Identify which cell holds the provided text, then report its (X, Y) central coordinate. 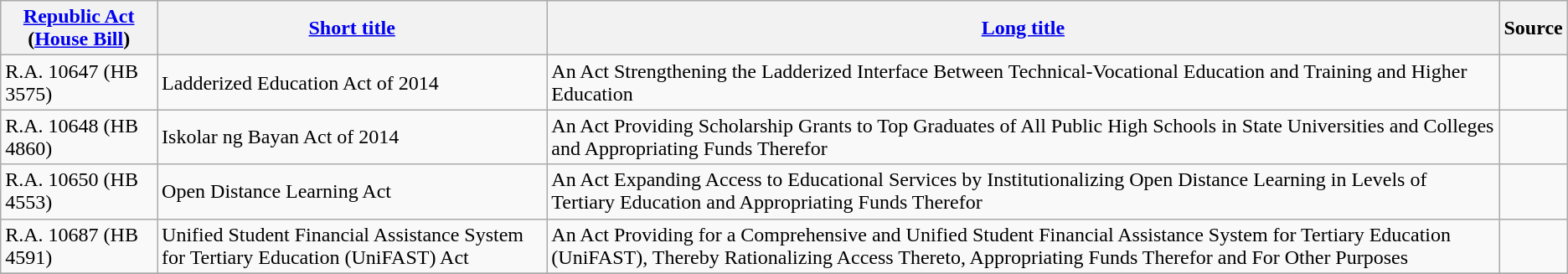
An Act Providing Scholarship Grants to Top Graduates of All Public High Schools in State Universities and Colleges and Appropriating Funds Therefor (1024, 137)
Republic Act (House Bill) (79, 28)
Short title (352, 28)
Unified Student Financial Assistance System for Tertiary Education (UniFAST) Act (352, 246)
Long title (1024, 28)
Open Distance Learning Act (352, 191)
R.A. 10687 (HB 4591) (79, 246)
R.A. 10648 (HB 4860) (79, 137)
Source (1533, 28)
R.A. 10647 (HB 3575) (79, 82)
R.A. 10650 (HB 4553) (79, 191)
Iskolar ng Bayan Act of 2014 (352, 137)
An Act Strengthening the Ladderized Interface Between Technical-Vocational Education and Training and Higher Education (1024, 82)
Ladderized Education Act of 2014 (352, 82)
